Return (x, y) of the center of cell containing provided text 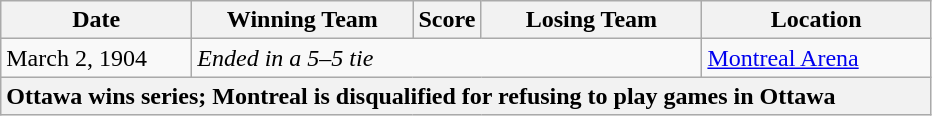
Score (447, 20)
Ottawa wins series; Montreal is disqualified for refusing to play games in Ottawa (466, 96)
Winning Team (302, 20)
Montreal Arena (816, 58)
Location (816, 20)
Ended in a 5–5 tie (447, 58)
Date (96, 20)
Losing Team (592, 20)
March 2, 1904 (96, 58)
